Determine the [x, y] coordinate at the center of the cell enclosing the given text.  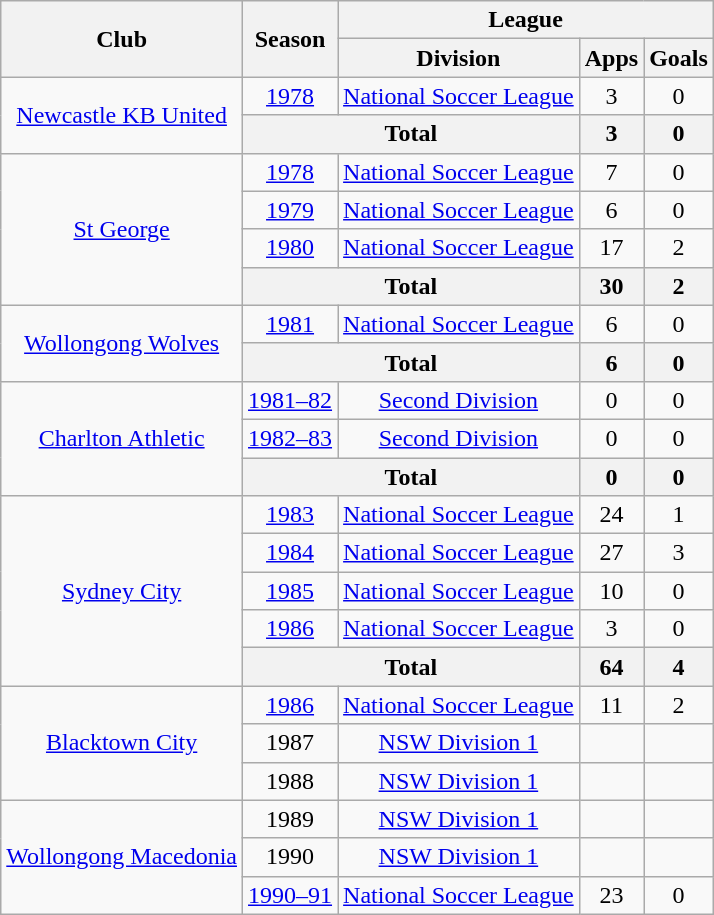
St George [122, 229]
1981–82 [290, 400]
Apps [611, 58]
1982–83 [290, 438]
64 [611, 667]
1987 [290, 743]
7 [611, 172]
Wollongong Wolves [122, 343]
League [526, 20]
Newcastle KB United [122, 115]
Wollongong Macedonia [122, 857]
1979 [290, 210]
23 [611, 895]
1980 [290, 248]
27 [611, 553]
17 [611, 248]
1 [679, 515]
1990 [290, 857]
1983 [290, 515]
Season [290, 39]
Club [122, 39]
1988 [290, 781]
24 [611, 515]
Division [459, 58]
Blacktown City [122, 743]
1984 [290, 553]
Sydney City [122, 591]
10 [611, 591]
Goals [679, 58]
30 [611, 286]
4 [679, 667]
1985 [290, 591]
1989 [290, 819]
1990–91 [290, 895]
11 [611, 705]
1981 [290, 324]
Charlton Athletic [122, 438]
